Pinpoint the cell where the given text exists, returning its [x, y] midpoint coordinate. 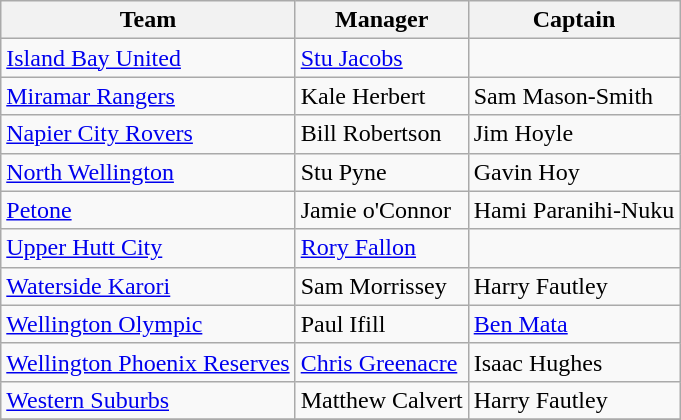
Wellington Olympic [148, 324]
Hami Paranihi-Nuku [574, 210]
Western Suburbs [148, 400]
Stu Pyne [382, 172]
Waterside Karori [148, 286]
Petone [148, 210]
Paul Ifill [382, 324]
Manager [382, 20]
Jamie o'Connor [382, 210]
Bill Robertson [382, 134]
Wellington Phoenix Reserves [148, 362]
Island Bay United [148, 58]
Napier City Rovers [148, 134]
Jim Hoyle [574, 134]
Ben Mata [574, 324]
Chris Greenacre [382, 362]
Stu Jacobs [382, 58]
Sam Morrissey [382, 286]
Sam Mason-Smith [574, 96]
Upper Hutt City [148, 248]
Team [148, 20]
Gavin Hoy [574, 172]
Captain [574, 20]
Isaac Hughes [574, 362]
Matthew Calvert [382, 400]
Rory Fallon [382, 248]
North Wellington [148, 172]
Kale Herbert [382, 96]
Miramar Rangers [148, 96]
